Extract the [X, Y] coordinate from the center of the cell holding the provided text.  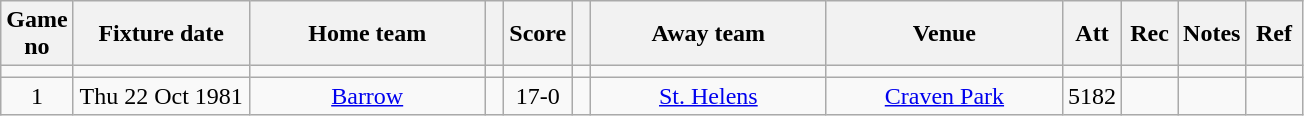
Craven Park [944, 96]
Game no [37, 34]
Home team [367, 34]
Thu 22 Oct 1981 [161, 96]
5182 [1092, 96]
Score [538, 34]
Notes [1212, 34]
Att [1092, 34]
St. Helens [708, 96]
Away team [708, 34]
Fixture date [161, 34]
Barrow [367, 96]
Ref [1274, 34]
Venue [944, 34]
1 [37, 96]
17-0 [538, 96]
Rec [1150, 34]
